Output the (x, y) coordinate of the center of the cell containing the given text.  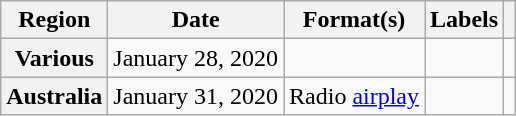
Various (54, 58)
Date (196, 20)
Radio airplay (354, 96)
Australia (54, 96)
Labels (464, 20)
Region (54, 20)
January 28, 2020 (196, 58)
Format(s) (354, 20)
January 31, 2020 (196, 96)
